Return the (X, Y) coordinate for the center point of the cell that contains the specified text.  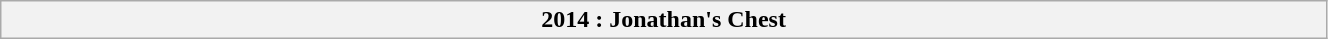
2014 : Jonathan's Chest (664, 20)
